Provide the [X, Y] coordinate of the cell's center where the given text is located.  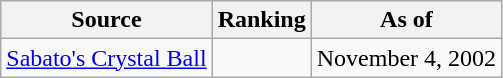
Ranking [262, 20]
November 4, 2002 [406, 58]
Source [106, 20]
Sabato's Crystal Ball [106, 58]
As of [406, 20]
